Find where the given text appears and provide that cell's center as (x, y) coordinate. 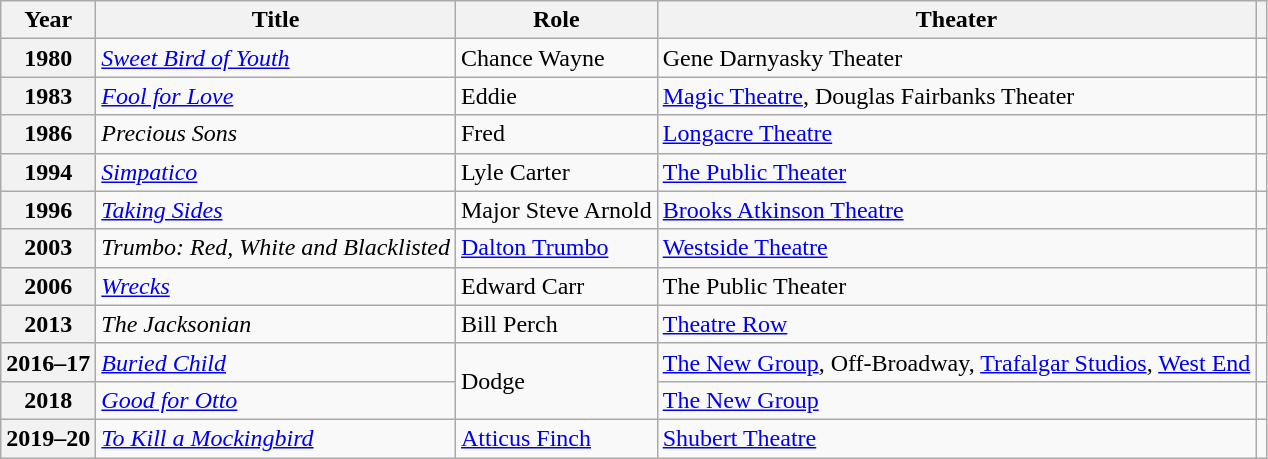
Fred (556, 134)
1983 (48, 96)
Eddie (556, 96)
Good for Otto (276, 400)
Dodge (556, 381)
Role (556, 20)
Gene Darnyasky Theater (956, 58)
1986 (48, 134)
Brooks Atkinson Theatre (956, 210)
Lyle Carter (556, 172)
The New Group, Off-Broadway, Trafalgar Studios, West End (956, 362)
Wrecks (276, 286)
Buried Child (276, 362)
Taking Sides (276, 210)
Fool for Love (276, 96)
2018 (48, 400)
1996 (48, 210)
The Jacksonian (276, 324)
Longacre Theatre (956, 134)
Westside Theatre (956, 248)
Year (48, 20)
Major Steve Arnold (556, 210)
Trumbo: Red, White and Blacklisted (276, 248)
Theater (956, 20)
Theatre Row (956, 324)
Chance Wayne (556, 58)
2006 (48, 286)
2019–20 (48, 438)
The New Group (956, 400)
Shubert Theatre (956, 438)
Atticus Finch (556, 438)
To Kill a Mockingbird (276, 438)
1994 (48, 172)
Edward Carr (556, 286)
1980 (48, 58)
2013 (48, 324)
Dalton Trumbo (556, 248)
Precious Sons (276, 134)
2016–17 (48, 362)
Bill Perch (556, 324)
Title (276, 20)
Sweet Bird of Youth (276, 58)
Magic Theatre, Douglas Fairbanks Theater (956, 96)
2003 (48, 248)
Simpatico (276, 172)
